Output the [X, Y] coordinate of the center of the cell containing the given text.  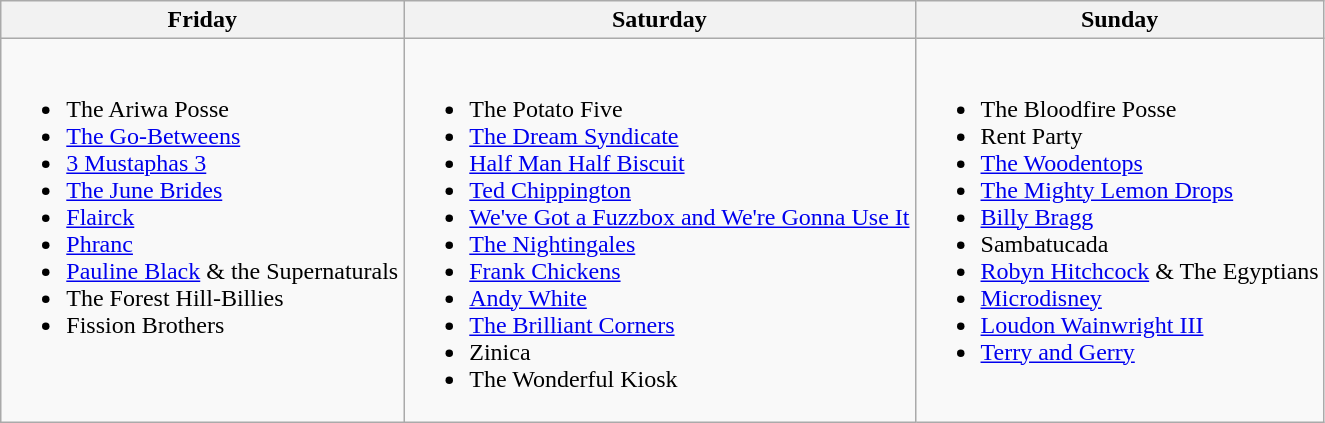
Sunday [1120, 20]
Friday [202, 20]
The Ariwa PosseThe Go-Betweens3 Mustaphas 3The June BridesFlairckPhrancPauline Black & the SupernaturalsThe Forest Hill-BilliesFission Brothers [202, 230]
Saturday [660, 20]
